Extract the [X, Y] coordinate from the center of the cell holding the provided text.  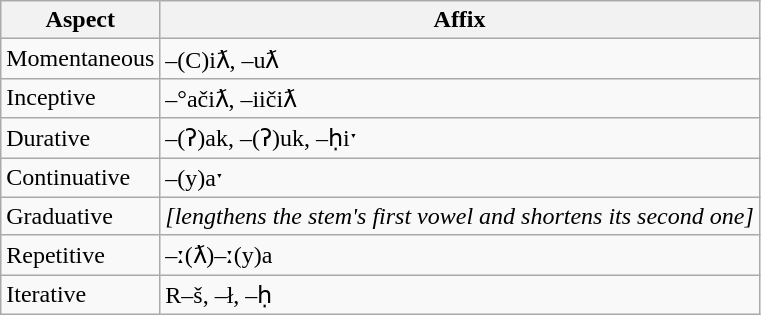
–ː(ƛ)–ː(y)a [460, 255]
Durative [80, 138]
Aspect [80, 20]
–(C)iƛ, –uƛ [460, 59]
Affix [460, 20]
Inceptive [80, 98]
–(ʔ)ak, –(ʔ)uk, –ḥiˑ [460, 138]
Continuative [80, 178]
R–š, –ł, –ḥ [460, 295]
Momentaneous [80, 59]
–°ačiƛ, –iičiƛ [460, 98]
Graduative [80, 216]
Iterative [80, 295]
[lengthens the stem's first vowel and shortens its second one] [460, 216]
Repetitive [80, 255]
–(y)aˑ [460, 178]
